Return the [x, y] coordinate for the center point of the cell that contains the specified text.  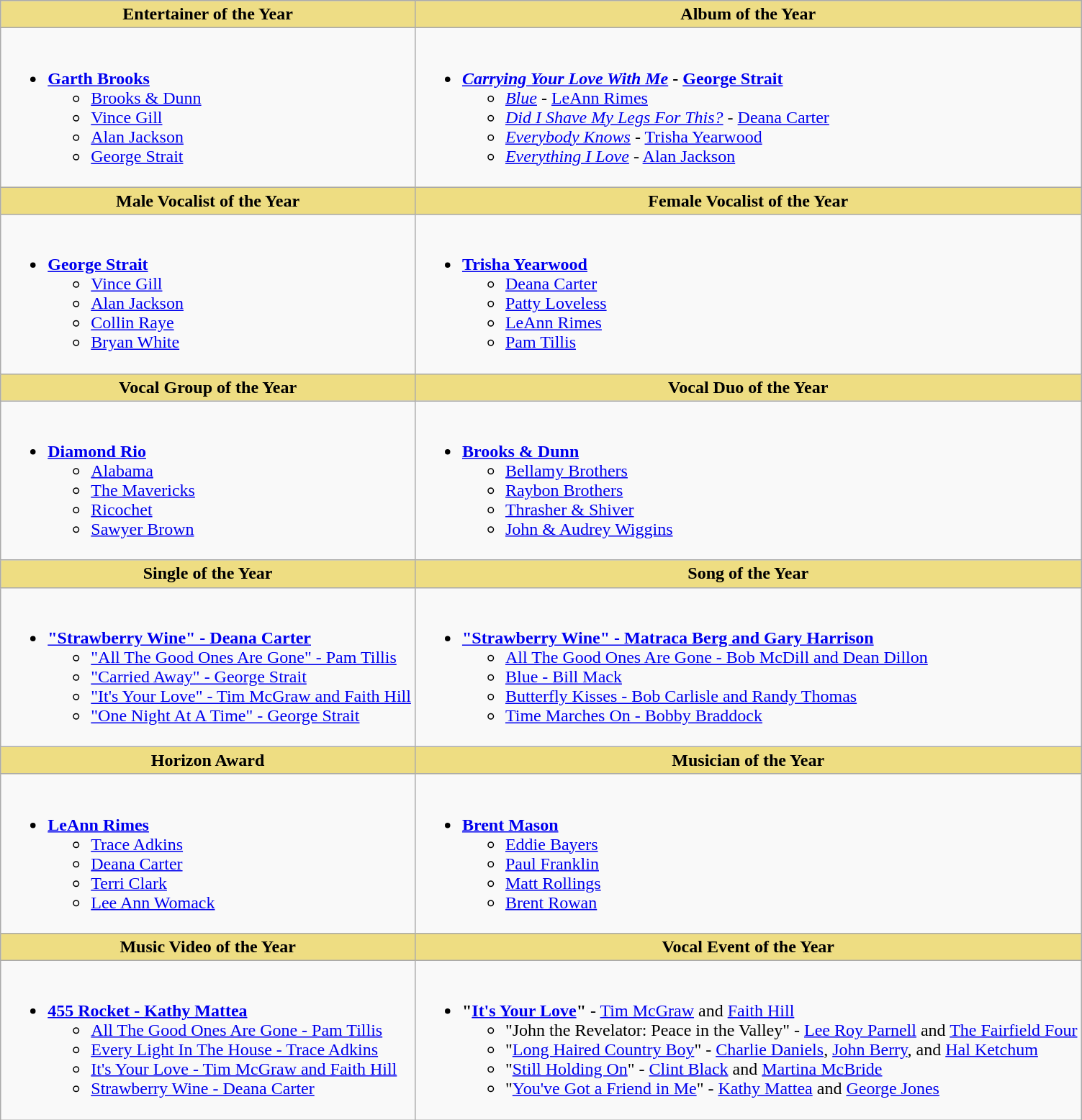
Vocal Event of the Year [748, 947]
Female Vocalist of the Year [748, 201]
Vocal Group of the Year [208, 387]
Single of the Year [208, 574]
Brent MasonEddie BayersPaul FranklinMatt RollingsBrent Rowan [748, 854]
Brooks & DunnBellamy BrothersRaybon BrothersThrasher & ShiverJohn & Audrey Wiggins [748, 481]
Male Vocalist of the Year [208, 201]
Trisha YearwoodDeana CarterPatty LovelessLeAnn RimesPam Tillis [748, 294]
Musician of the Year [748, 760]
Music Video of the Year [208, 947]
Vocal Duo of the Year [748, 387]
Diamond RioAlabamaThe MavericksRicochetSawyer Brown [208, 481]
Entertainer of the Year [208, 14]
Album of the Year [748, 14]
Song of the Year [748, 574]
George StraitVince GillAlan JacksonCollin RayeBryan White [208, 294]
Horizon Award [208, 760]
Garth BrooksBrooks & DunnVince GillAlan JacksonGeorge Strait [208, 108]
LeAnn RimesTrace AdkinsDeana CarterTerri ClarkLee Ann Womack [208, 854]
